Detect which cell encompasses the target text, then output its [X, Y] center coordinate. 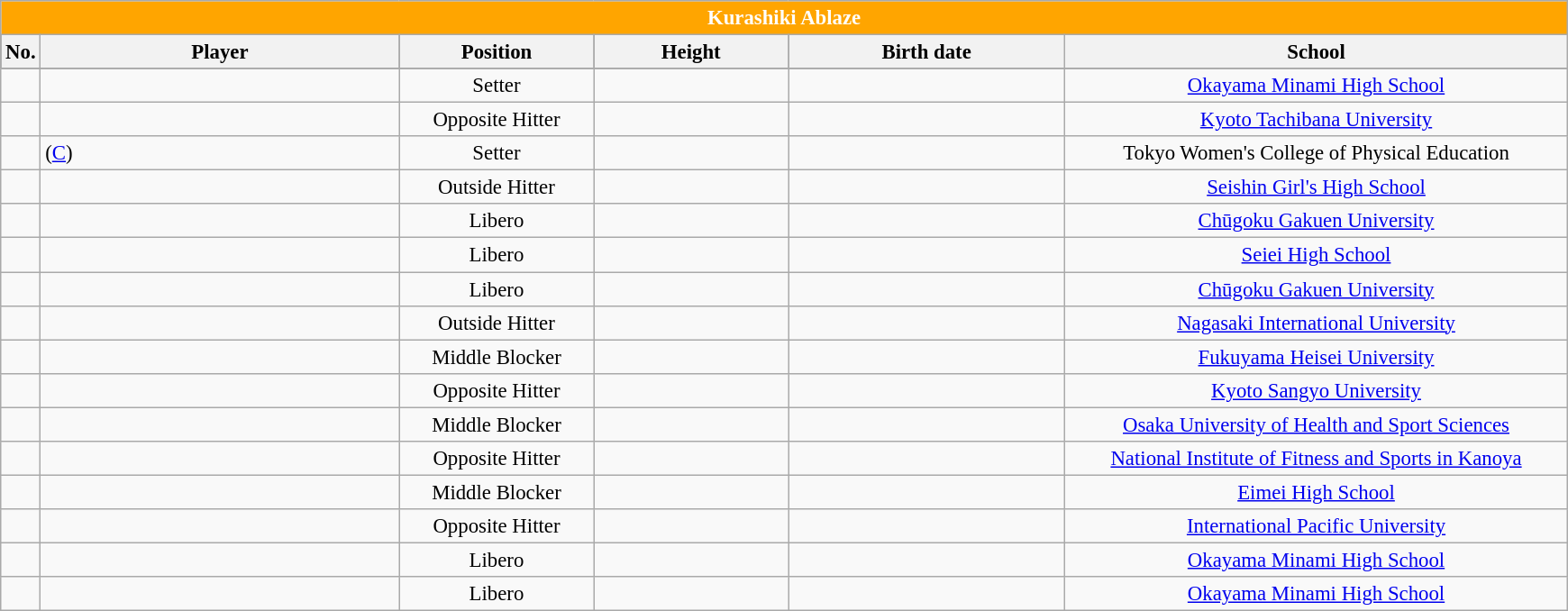
Nagasaki International University [1317, 323]
Kyoto Sangyo University [1317, 390]
Seishin Girl's High School [1317, 187]
Kyoto Tachibana University [1317, 120]
Osaka University of Health and Sport Sciences [1317, 424]
No. [21, 52]
International Pacific University [1317, 526]
Kurashiki Ablaze [784, 18]
Height [691, 52]
Seiei High School [1317, 255]
Fukuyama Heisei University [1317, 357]
Tokyo Women's College of Physical Education [1317, 153]
(C) [220, 153]
Player [220, 52]
School [1317, 52]
Position [497, 52]
Eimei High School [1317, 492]
National Institute of Fitness and Sports in Kanoya [1317, 459]
Birth date [926, 52]
